Search for the cell housing the specified text and yield its (X, Y) center coordinate. 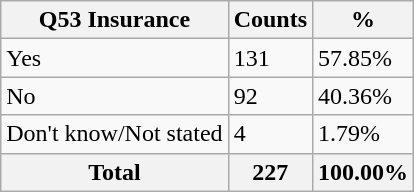
% (364, 20)
131 (270, 58)
Don't know/Not stated (114, 134)
4 (270, 134)
Total (114, 172)
227 (270, 172)
57.85% (364, 58)
No (114, 96)
Yes (114, 58)
Counts (270, 20)
100.00% (364, 172)
40.36% (364, 96)
1.79% (364, 134)
Q53 Insurance (114, 20)
92 (270, 96)
